Capture the cell that displays the provided text and extract its (X, Y) central coordinate. 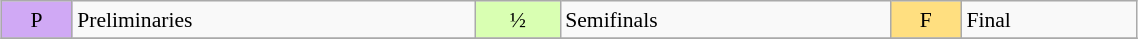
P (36, 20)
Semifinals (725, 20)
F (926, 20)
Final (1049, 20)
Preliminaries (274, 20)
½ (518, 20)
